Scan for the cell matching the given text and deliver its (X, Y) coordinate at center. 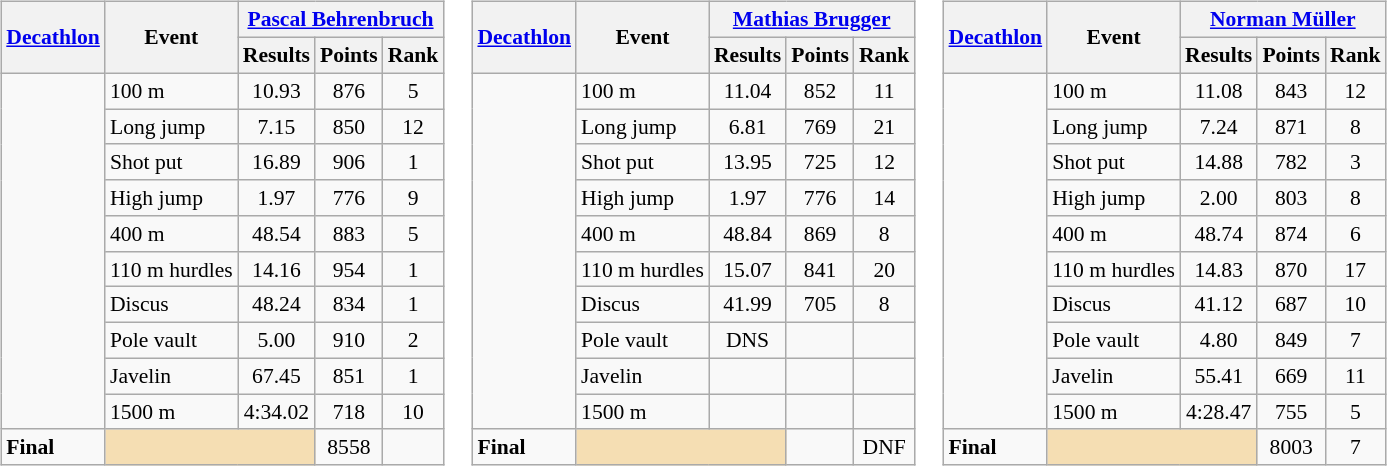
2 (414, 340)
41.99 (748, 305)
769 (820, 127)
4.80 (1218, 340)
7.15 (276, 127)
11.04 (748, 91)
8003 (1291, 447)
14.16 (276, 269)
687 (1291, 305)
7.24 (1218, 127)
14.83 (1218, 269)
871 (1291, 127)
851 (349, 376)
3 (1356, 162)
954 (349, 269)
48.54 (276, 234)
782 (1291, 162)
13.95 (748, 162)
DNF (884, 447)
48.74 (1218, 234)
705 (820, 305)
16.89 (276, 162)
4:28.47 (1218, 412)
870 (1291, 269)
8558 (349, 447)
48.84 (748, 234)
Norman Müller (1283, 20)
850 (349, 127)
755 (1291, 412)
DNS (748, 340)
4:34.02 (276, 412)
17 (1356, 269)
67.45 (276, 376)
41.12 (1218, 305)
6 (1356, 234)
10.93 (276, 91)
9 (414, 198)
906 (349, 162)
55.41 (1218, 376)
841 (820, 269)
Mathias Brugger (812, 20)
803 (1291, 198)
834 (349, 305)
14.88 (1218, 162)
21 (884, 127)
15.07 (748, 269)
20 (884, 269)
48.24 (276, 305)
6.81 (748, 127)
874 (1291, 234)
669 (1291, 376)
11.08 (1218, 91)
14 (884, 198)
718 (349, 412)
2.00 (1218, 198)
883 (349, 234)
876 (349, 91)
910 (349, 340)
Pascal Behrenbruch (341, 20)
5.00 (276, 340)
849 (1291, 340)
725 (820, 162)
869 (820, 234)
852 (820, 91)
843 (1291, 91)
